Find where the given text appears and provide that cell's center as [x, y] coordinate. 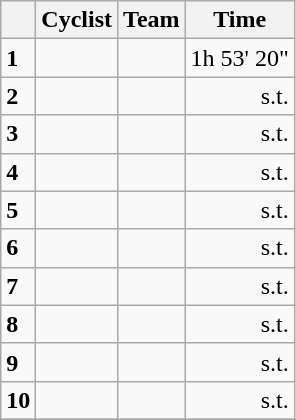
10 [18, 400]
7 [18, 286]
5 [18, 210]
1h 53' 20" [240, 58]
Cyclist [77, 20]
4 [18, 172]
6 [18, 248]
3 [18, 134]
8 [18, 324]
1 [18, 58]
2 [18, 96]
9 [18, 362]
Team [152, 20]
Time [240, 20]
